For the text-containing cell, return its midpoint in [X, Y] coordinate format. 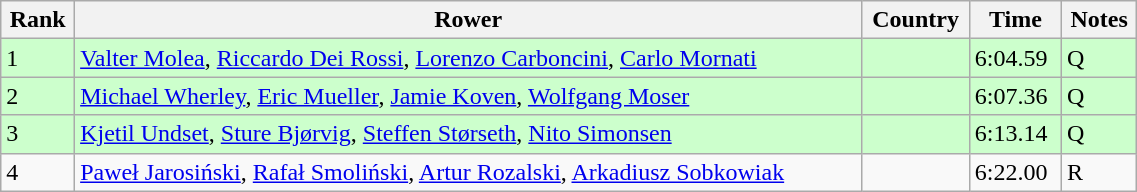
6:22.00 [1015, 172]
Rank [38, 20]
Kjetil Undset, Sture Bjørvig, Steffen Størseth, Nito Simonsen [468, 134]
1 [38, 58]
Valter Molea, Riccardo Dei Rossi, Lorenzo Carboncini, Carlo Mornati [468, 58]
2 [38, 96]
Time [1015, 20]
Michael Wherley, Eric Mueller, Jamie Koven, Wolfgang Moser [468, 96]
Notes [1100, 20]
6:04.59 [1015, 58]
6:13.14 [1015, 134]
Country [916, 20]
3 [38, 134]
Rower [468, 20]
6:07.36 [1015, 96]
R [1100, 172]
4 [38, 172]
Paweł Jarosiński, Rafał Smoliński, Artur Rozalski, Arkadiusz Sobkowiak [468, 172]
